Capture the cell that displays the provided text and extract its [x, y] central coordinate. 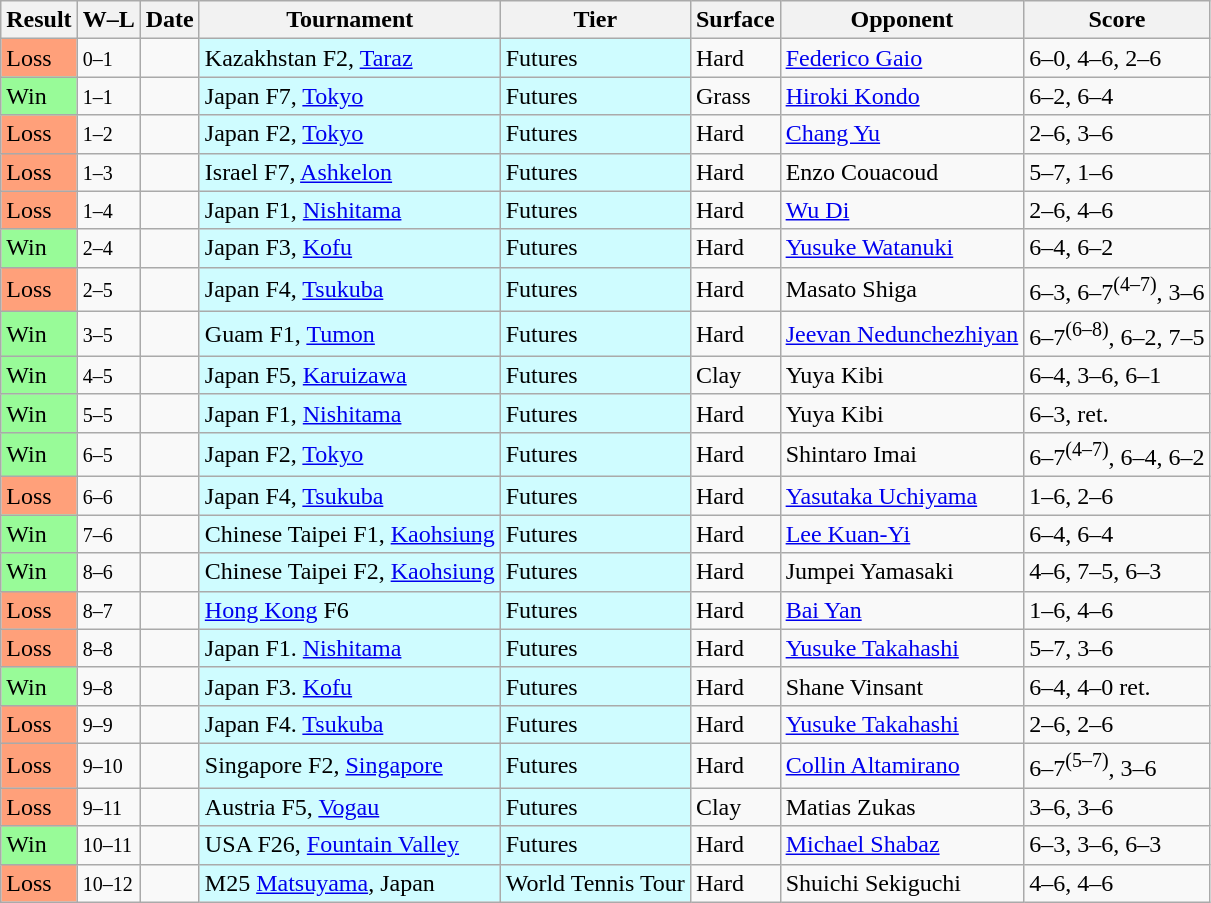
9–9 [108, 724]
Federico Gaio [902, 58]
6–4, 4–0 ret. [1117, 686]
6–2, 6–4 [1117, 96]
Shane Vinsant [902, 686]
W–L [108, 20]
4–6, 4–6 [1117, 883]
Bai Yan [902, 610]
Tournament [350, 20]
Enzo Couacoud [902, 172]
5–5 [108, 413]
9–11 [108, 807]
Chinese Taipei F2, Kaohsiung [350, 572]
2–4 [108, 248]
Japan F5, Karuizawa [350, 375]
Score [1117, 20]
Yasutaka Uchiyama [902, 496]
1–2 [108, 134]
6–3, 6–7(4–7), 3–6 [1117, 290]
10–11 [108, 845]
Israel F7, Ashkelon [350, 172]
M25 Matsuyama, Japan [350, 883]
4–5 [108, 375]
USA F26, Fountain Valley [350, 845]
Date [170, 20]
3–6, 3–6 [1117, 807]
Japan F7, Tokyo [350, 96]
Lee Kuan-Yi [902, 534]
6–4, 6–4 [1117, 534]
Hong Kong F6 [350, 610]
6–0, 4–6, 2–6 [1117, 58]
6–5 [108, 454]
Wu Di [902, 210]
3–5 [108, 334]
6–4, 3–6, 6–1 [1117, 375]
Shintaro Imai [902, 454]
6–7(6–8), 6–2, 7–5 [1117, 334]
5–7, 1–6 [1117, 172]
1–1 [108, 96]
Masato Shiga [902, 290]
Singapore F2, Singapore [350, 766]
2–6, 4–6 [1117, 210]
7–6 [108, 534]
6–7(5–7), 3–6 [1117, 766]
Opponent [902, 20]
Austria F5, Vogau [350, 807]
6–3, ret. [1117, 413]
6–6 [108, 496]
Japan F4. Tsukuba [350, 724]
Japan F3. Kofu [350, 686]
Hiroki Kondo [902, 96]
Kazakhstan F2, Taraz [350, 58]
Michael Shabaz [902, 845]
Result [39, 20]
6–4, 6–2 [1117, 248]
Jumpei Yamasaki [902, 572]
0–1 [108, 58]
1–6, 2–6 [1117, 496]
Japan F3, Kofu [350, 248]
Guam F1, Tumon [350, 334]
8–7 [108, 610]
Collin Altamirano [902, 766]
Chinese Taipei F1, Kaohsiung [350, 534]
Tier [595, 20]
9–8 [108, 686]
2–6, 2–6 [1117, 724]
Japan F1. Nishitama [350, 648]
1–3 [108, 172]
Surface [735, 20]
Chang Yu [902, 134]
10–12 [108, 883]
Yusuke Watanuki [902, 248]
9–10 [108, 766]
1–4 [108, 210]
4–6, 7–5, 6–3 [1117, 572]
Matias Zukas [902, 807]
Shuichi Sekiguchi [902, 883]
World Tennis Tour [595, 883]
Grass [735, 96]
6–7(4–7), 6–4, 6–2 [1117, 454]
1–6, 4–6 [1117, 610]
2–6, 3–6 [1117, 134]
Jeevan Nedunchezhiyan [902, 334]
8–8 [108, 648]
8–6 [108, 572]
2–5 [108, 290]
6–3, 3–6, 6–3 [1117, 845]
5–7, 3–6 [1117, 648]
